Locate the cell with the specified text and output its (x, y) center coordinate. 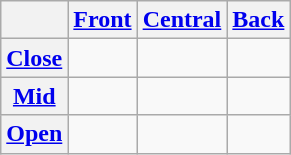
Front (102, 20)
Mid (34, 96)
Central (182, 20)
Open (34, 134)
Back (258, 20)
Close (34, 58)
